Output the [x, y] coordinate of the center of the cell containing the given text.  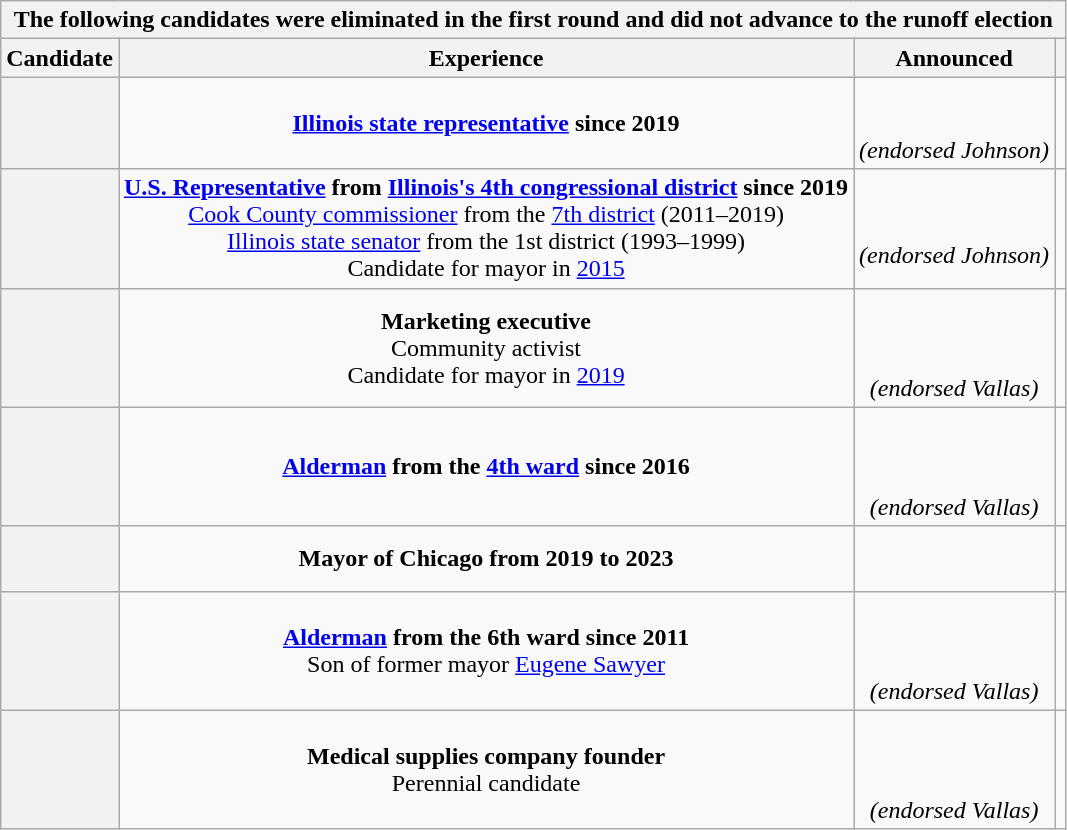
The following candidates were eliminated in the first round and did not advance to the runoff election [534, 20]
Mayor of Chicago from 2019 to 2023 [486, 558]
Experience [486, 58]
Medical supplies company founderPerennial candidate [486, 770]
Announced [954, 58]
Alderman from the 6th ward since 2011Son of former mayor Eugene Sawyer [486, 650]
Illinois state representative since 2019 [486, 123]
Candidate [60, 58]
Marketing executiveCommunity activistCandidate for mayor in 2019 [486, 348]
Alderman from the 4th ward since 2016 [486, 466]
